Capture the cell that displays the provided text and extract its (X, Y) central coordinate. 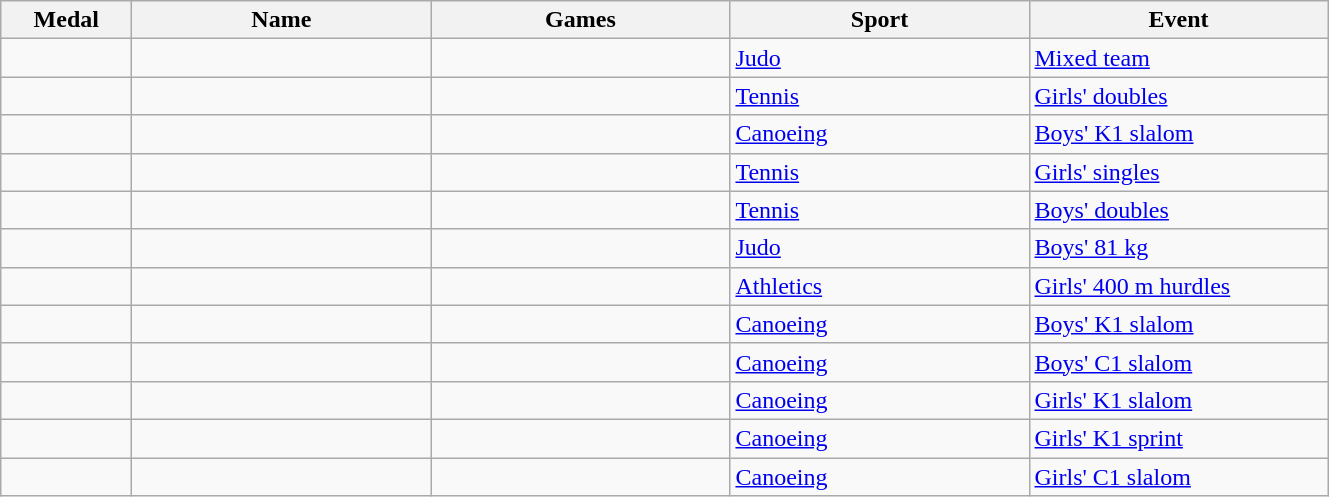
Girls' singles (1178, 172)
Boys' 81 kg (1178, 248)
Girls' C1 slalom (1178, 477)
Girls' K1 slalom (1178, 400)
Boys' C1 slalom (1178, 362)
Girls' K1 sprint (1178, 438)
Name (282, 20)
Athletics (880, 286)
Event (1178, 20)
Medal (66, 20)
Boys' doubles (1178, 210)
Girls' doubles (1178, 96)
Girls' 400 m hurdles (1178, 286)
Mixed team (1178, 58)
Games (580, 20)
Sport (880, 20)
